Return the (X, Y) coordinate for the center point of the cell that contains the specified text.  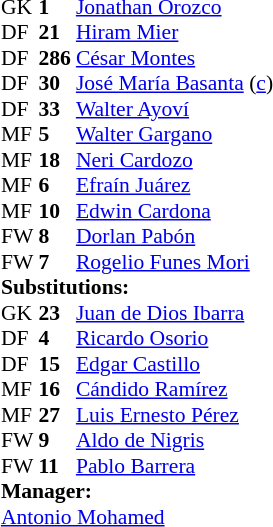
Dorlan Pabón (174, 237)
Pablo Barrera (174, 466)
9 (57, 441)
30 (57, 83)
4 (57, 339)
23 (57, 313)
33 (57, 109)
286 (57, 58)
Luis Ernesto Pérez (174, 415)
Edwin Cardona (174, 211)
José María Basanta (c) (174, 83)
18 (57, 160)
Hiram Mier (174, 33)
10 (57, 211)
Juan de Dios Ibarra (174, 313)
Manager: (137, 491)
Walter Gargano (174, 135)
Substitutions: (137, 287)
Rogelio Funes Mori (174, 262)
GK (20, 313)
15 (57, 364)
7 (57, 262)
21 (57, 33)
Ricardo Osorio (174, 339)
27 (57, 415)
Walter Ayoví (174, 109)
Neri Cardozo (174, 160)
11 (57, 466)
16 (57, 389)
Edgar Castillo (174, 364)
Aldo de Nigris (174, 441)
Cándido Ramírez (174, 389)
César Montes (174, 58)
5 (57, 135)
8 (57, 237)
Efraín Juárez (174, 185)
6 (57, 185)
